Provide the [X, Y] coordinate of the cell's center where the given text is located.  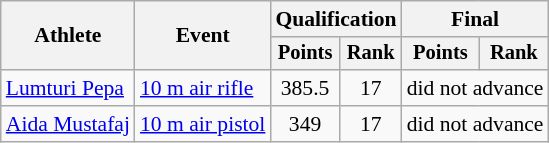
385.5 [304, 88]
Aida Mustafaj [68, 124]
Lumturi Pepa [68, 88]
10 m air rifle [202, 88]
Final [476, 19]
10 m air pistol [202, 124]
Qualification [336, 19]
Athlete [68, 36]
349 [304, 124]
Event [202, 36]
